For the text-containing cell, return its midpoint in [X, Y] coordinate format. 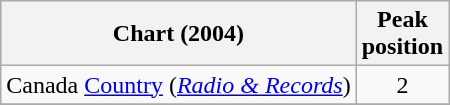
Canada Country (Radio & Records) [178, 85]
Peakposition [402, 34]
Chart (2004) [178, 34]
2 [402, 85]
